Find where the given text appears and provide that cell's center as [X, Y] coordinate. 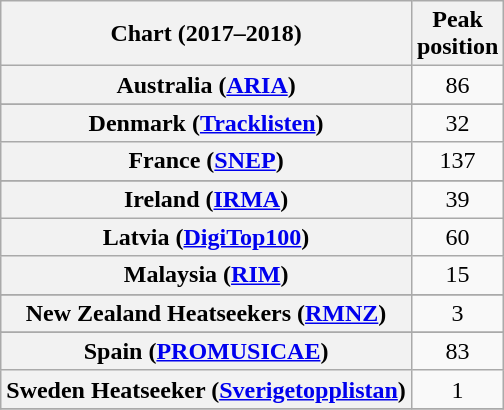
Australia (ARIA) [206, 85]
New Zealand Heatseekers (RMNZ) [206, 313]
137 [457, 161]
32 [457, 123]
86 [457, 85]
Chart (2017–2018) [206, 34]
3 [457, 313]
Peak position [457, 34]
Malaysia (RIM) [206, 275]
Ireland (IRMA) [206, 199]
15 [457, 275]
83 [457, 351]
Sweden Heatseeker (Sverigetopplistan) [206, 389]
Spain (PROMUSICAE) [206, 351]
Latvia (DigiTop100) [206, 237]
Denmark (Tracklisten) [206, 123]
60 [457, 237]
1 [457, 389]
39 [457, 199]
France (SNEP) [206, 161]
